From the cell containing the given text, extract its center point as (x, y) coordinate. 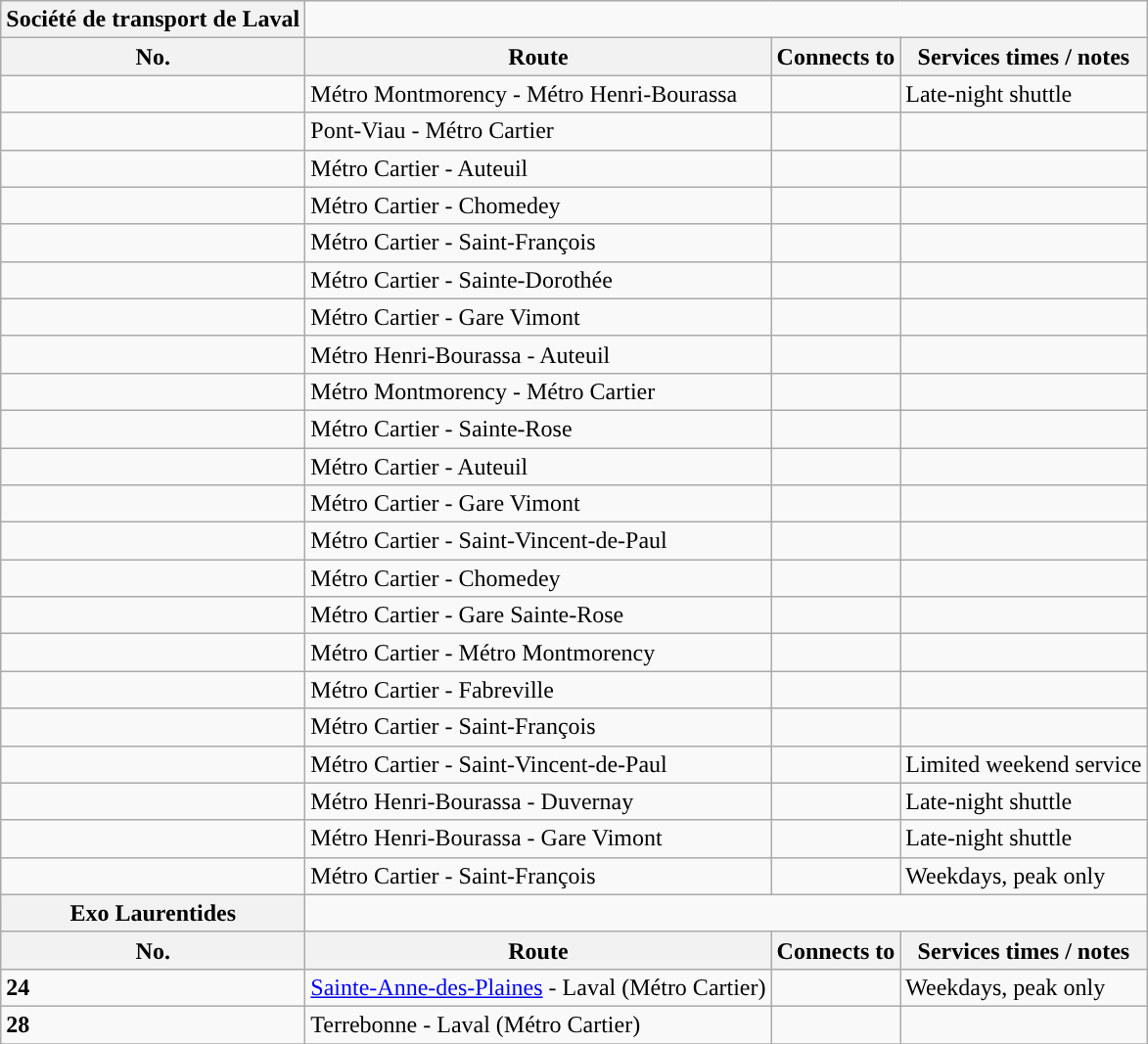
Métro Cartier - Fabreville (538, 690)
Métro Cartier - Sainte-Dorothée (538, 280)
Sainte-Anne-des-Plaines - Laval (Métro Cartier) (538, 987)
Métro Cartier - Métro Montmorency (538, 653)
Terrebonne - Laval (Métro Cartier) (538, 1024)
Exo Laurentides (153, 913)
28 (153, 1024)
24 (153, 987)
Métro Cartier - Sainte-Rose (538, 429)
Métro Montmorency - Métro Henri-Bourassa (538, 94)
Métro Montmorency - Métro Cartier (538, 391)
Métro Henri-Bourassa - Auteuil (538, 354)
Métro Cartier - Gare Sainte-Rose (538, 615)
Métro Henri-Bourassa - Gare Vimont (538, 839)
Société de transport de Laval (153, 20)
Pont-Viau - Métro Cartier (538, 131)
Métro Henri-Bourassa - Duvernay (538, 801)
Limited weekend service (1024, 764)
